Find where the given text appears and provide that cell's center as (X, Y) coordinate. 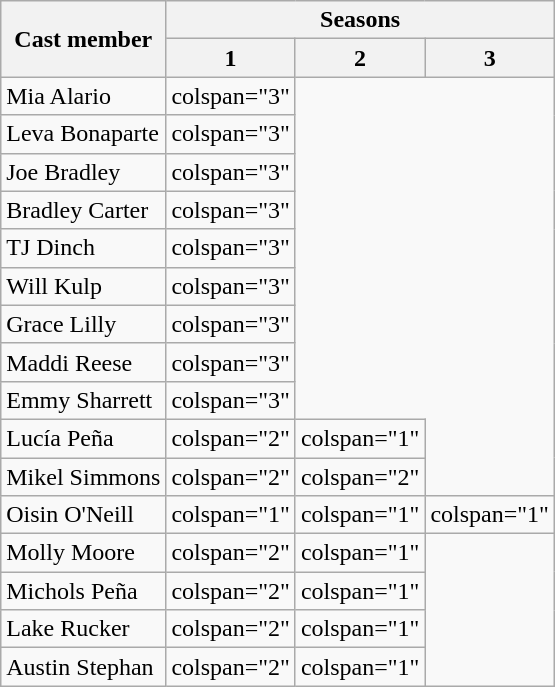
Maddi Reese (84, 362)
Joe Bradley (84, 172)
Cast member (84, 39)
Mia Alario (84, 96)
Emmy Sharrett (84, 400)
TJ Dinch (84, 248)
2 (360, 58)
Molly Moore (84, 553)
Bradley Carter (84, 210)
Oisin O'Neill (84, 515)
Lake Rucker (84, 629)
3 (490, 58)
Grace Lilly (84, 324)
1 (231, 58)
Michols Peña (84, 591)
Lucía Peña (84, 438)
Leva Bonaparte (84, 134)
Will Kulp (84, 286)
Mikel Simmons (84, 477)
Austin Stephan (84, 667)
Seasons (360, 20)
